Determine the (X, Y) coordinate at the center of the cell enclosing the given text.  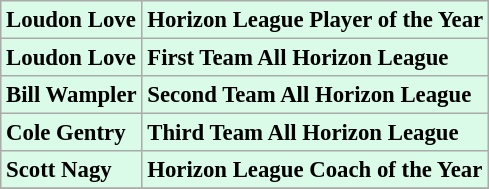
Scott Nagy (72, 170)
Horizon League Coach of the Year (316, 170)
Cole Gentry (72, 133)
Third Team All Horizon League (316, 133)
First Team All Horizon League (316, 58)
Second Team All Horizon League (316, 95)
Horizon League Player of the Year (316, 20)
Bill Wampler (72, 95)
